Locate the cell with the specified text and output its (X, Y) center coordinate. 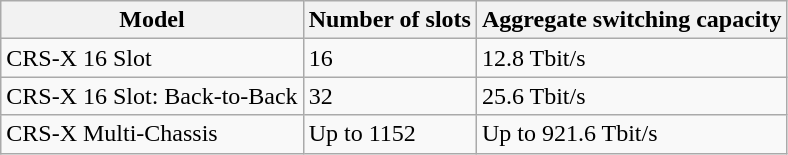
CRS-X 16 Slot: Back-to-Back (152, 96)
Up to 921.6 Tbit/s (632, 134)
Number of slots (390, 20)
32 (390, 96)
Model (152, 20)
Up to 1152 (390, 134)
12.8 Tbit/s (632, 58)
25.6 Tbit/s (632, 96)
CRS-X Multi-Chassis (152, 134)
CRS-X 16 Slot (152, 58)
Aggregate switching capacity (632, 20)
16 (390, 58)
